Return the (x, y) coordinate for the center point of the cell that contains the specified text.  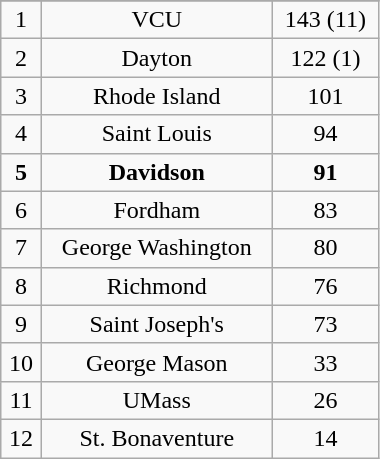
143 (11) (325, 20)
10 (21, 362)
3 (21, 96)
Dayton (156, 58)
Saint Joseph's (156, 324)
Richmond (156, 286)
5 (21, 172)
94 (325, 134)
73 (325, 324)
12 (21, 438)
1 (21, 20)
8 (21, 286)
Saint Louis (156, 134)
VCU (156, 20)
George Washington (156, 248)
St. Bonaventure (156, 438)
76 (325, 286)
14 (325, 438)
11 (21, 400)
83 (325, 210)
Fordham (156, 210)
Rhode Island (156, 96)
George Mason (156, 362)
2 (21, 58)
7 (21, 248)
101 (325, 96)
Davidson (156, 172)
UMass (156, 400)
6 (21, 210)
26 (325, 400)
91 (325, 172)
4 (21, 134)
122 (1) (325, 58)
9 (21, 324)
33 (325, 362)
80 (325, 248)
